Provide the (x, y) coordinate of the cell's center where the given text is located.  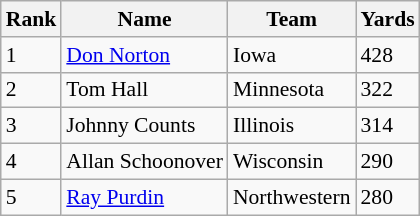
Johnny Counts (144, 126)
Iowa (292, 55)
280 (388, 197)
Name (144, 19)
322 (388, 90)
Northwestern (292, 197)
Minnesota (292, 90)
3 (32, 126)
Don Norton (144, 55)
Tom Hall (144, 90)
1 (32, 55)
290 (388, 162)
Allan Schoonover (144, 162)
Team (292, 19)
2 (32, 90)
5 (32, 197)
Wisconsin (292, 162)
Rank (32, 19)
Yards (388, 19)
314 (388, 126)
4 (32, 162)
Ray Purdin (144, 197)
Illinois (292, 126)
428 (388, 55)
